Return the [x, y] coordinate for the center point of the cell that contains the specified text.  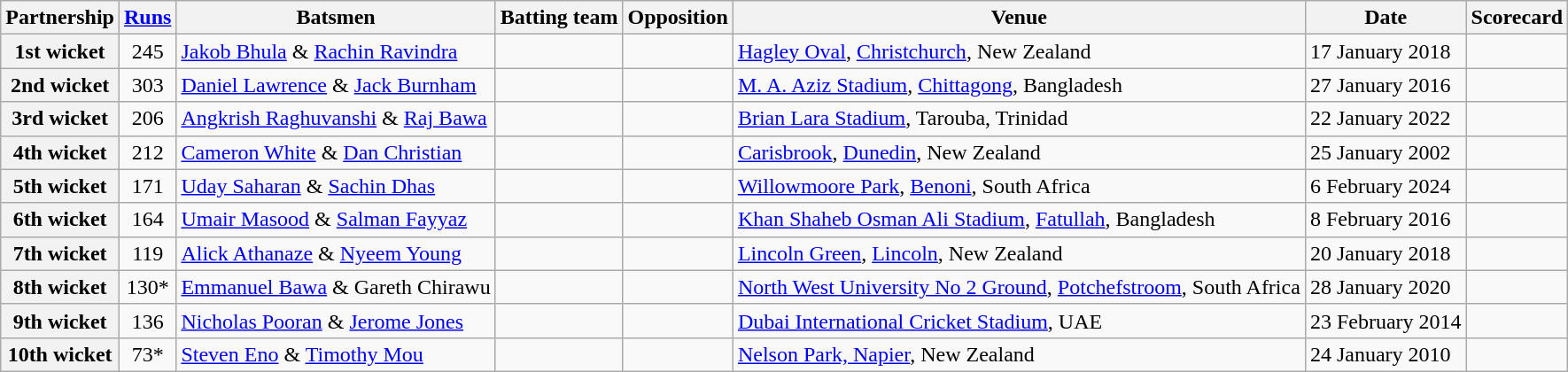
Steven Eno & Timothy Mou [336, 354]
24 January 2010 [1386, 354]
Hagley Oval, Christchurch, New Zealand [1019, 51]
7th wicket [60, 253]
119 [147, 253]
Alick Athanaze & Nyeem Young [336, 253]
Carisbrook, Dunedin, New Zealand [1019, 152]
Lincoln Green, Lincoln, New Zealand [1019, 253]
Nelson Park, Napier, New Zealand [1019, 354]
130* [147, 287]
17 January 2018 [1386, 51]
4th wicket [60, 152]
1st wicket [60, 51]
Khan Shaheb Osman Ali Stadium, Fatullah, Bangladesh [1019, 220]
20 January 2018 [1386, 253]
Batting team [559, 18]
8 February 2016 [1386, 220]
136 [147, 321]
27 January 2016 [1386, 85]
Venue [1019, 18]
28 January 2020 [1386, 287]
North West University No 2 Ground, Potchefstroom, South Africa [1019, 287]
Dubai International Cricket Stadium, UAE [1019, 321]
206 [147, 119]
Nicholas Pooran & Jerome Jones [336, 321]
6 February 2024 [1386, 186]
Jakob Bhula & Rachin Ravindra [336, 51]
2nd wicket [60, 85]
303 [147, 85]
5th wicket [60, 186]
171 [147, 186]
212 [147, 152]
Willowmoore Park, Benoni, South Africa [1019, 186]
Partnership [60, 18]
8th wicket [60, 287]
164 [147, 220]
Uday Saharan & Sachin Dhas [336, 186]
M. A. Aziz Stadium, Chittagong, Bangladesh [1019, 85]
6th wicket [60, 220]
Runs [147, 18]
22 January 2022 [1386, 119]
9th wicket [60, 321]
73* [147, 354]
Scorecard [1517, 18]
Batsmen [336, 18]
Cameron White & Dan Christian [336, 152]
Emmanuel Bawa & Gareth Chirawu [336, 287]
Angkrish Raghuvanshi & Raj Bawa [336, 119]
10th wicket [60, 354]
Umair Masood & Salman Fayyaz [336, 220]
23 February 2014 [1386, 321]
Daniel Lawrence & Jack Burnham [336, 85]
245 [147, 51]
Opposition [678, 18]
Brian Lara Stadium, Tarouba, Trinidad [1019, 119]
3rd wicket [60, 119]
25 January 2002 [1386, 152]
Date [1386, 18]
